Pinpoint the cell where the given text exists, returning its (x, y) midpoint coordinate. 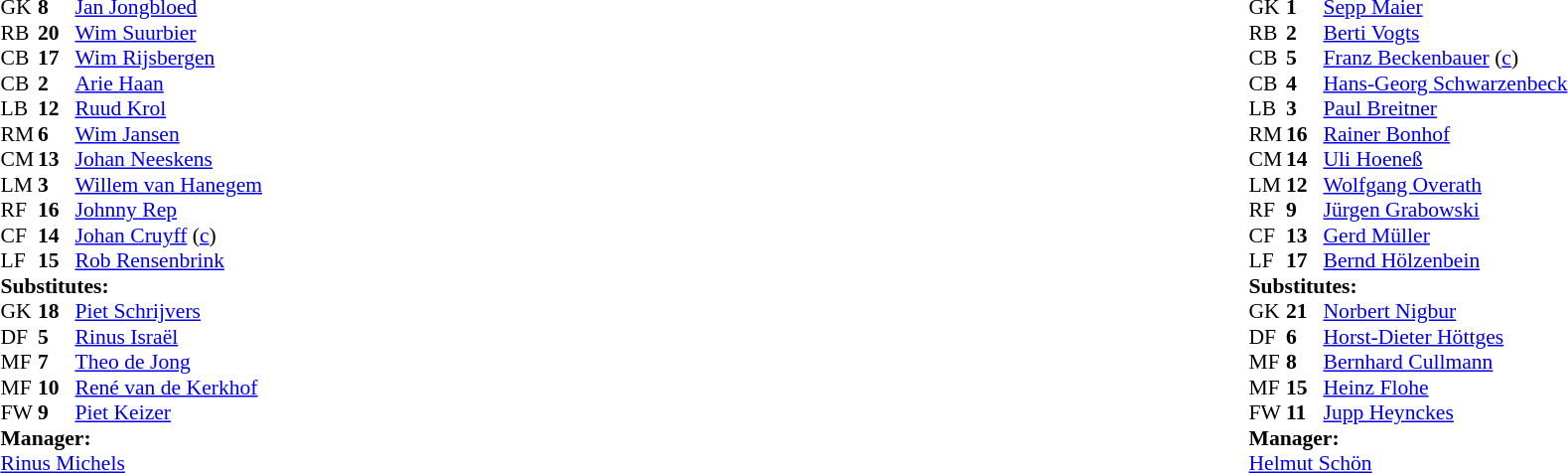
10 (57, 388)
Wim Jansen (169, 134)
Johnny Rep (169, 210)
4 (1305, 83)
Paul Breitner (1446, 108)
Johan Neeskens (169, 160)
Hans-Georg Schwarzenbeck (1446, 83)
Rob Rensenbrink (169, 261)
Rainer Bonhof (1446, 134)
21 (1305, 311)
20 (57, 33)
Horst-Dieter Höttges (1446, 337)
Franz Beckenbauer (c) (1446, 59)
Piet Schrijvers (169, 311)
8 (1305, 363)
Johan Cruyff (c) (169, 236)
Norbert Nigbur (1446, 311)
Berti Vogts (1446, 33)
Jürgen Grabowski (1446, 210)
Ruud Krol (169, 108)
Uli Hoeneß (1446, 160)
7 (57, 363)
11 (1305, 412)
Willem van Hanegem (169, 185)
Wim Suurbier (169, 33)
Wolfgang Overath (1446, 185)
Rinus Israël (169, 337)
René van de Kerkhof (169, 388)
Piet Keizer (169, 412)
Gerd Müller (1446, 236)
Jupp Heynckes (1446, 412)
18 (57, 311)
Bernhard Cullmann (1446, 363)
Wim Rijsbergen (169, 59)
Heinz Flohe (1446, 388)
Arie Haan (169, 83)
Bernd Hölzenbein (1446, 261)
Theo de Jong (169, 363)
